Provide the [X, Y] coordinate of the cell's center where the given text is located.  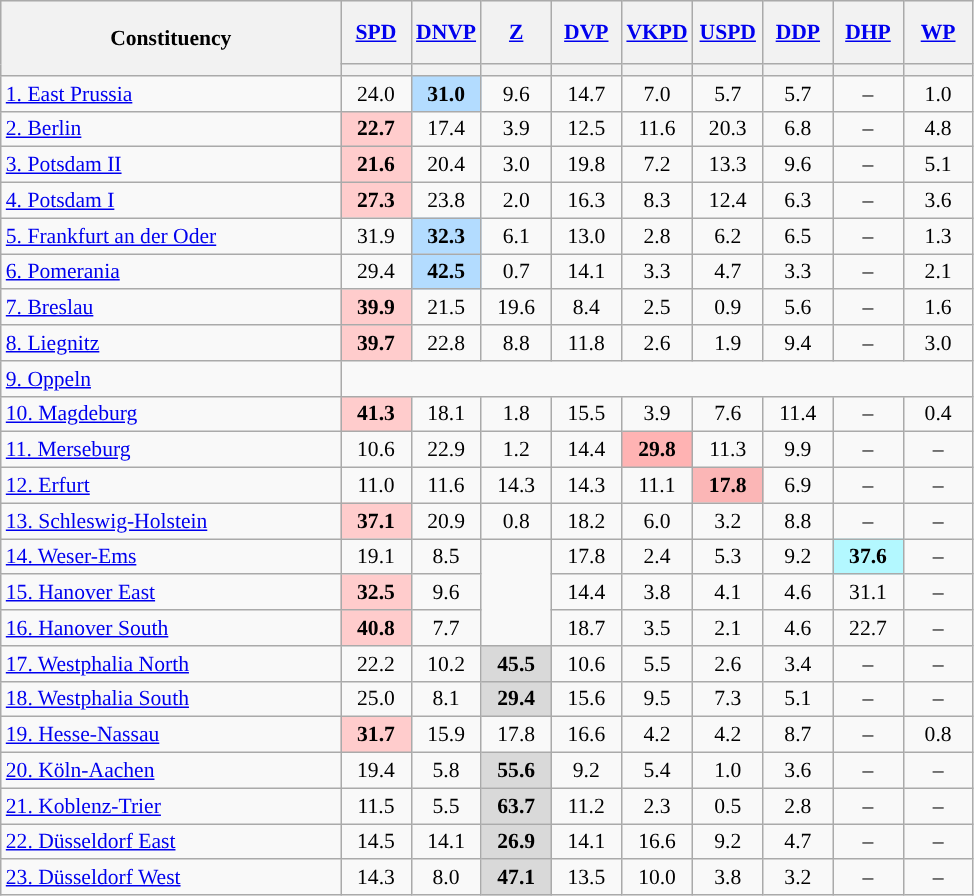
14.5 [376, 842]
9.4 [798, 343]
5.3 [728, 557]
8.0 [446, 878]
6.9 [798, 486]
6.3 [798, 201]
13. Schleswig-Holstein [171, 521]
9.5 [656, 699]
22. Düsseldorf East [171, 842]
7.2 [656, 165]
19.4 [376, 771]
0.4 [938, 414]
29.8 [656, 450]
5.6 [798, 308]
39.7 [376, 343]
19.6 [516, 308]
47.1 [516, 878]
19. Hesse-Nassau [171, 735]
22.8 [446, 343]
24.0 [376, 94]
6.5 [798, 236]
5.4 [656, 771]
21. Koblenz-Trier [171, 806]
31.9 [376, 236]
42.5 [446, 272]
22.9 [446, 450]
31.0 [446, 94]
13.0 [586, 236]
18.1 [446, 414]
11.8 [586, 343]
10. Magdeburg [171, 414]
45.5 [516, 664]
21.5 [446, 308]
18.7 [586, 628]
2.3 [656, 806]
31.1 [868, 593]
23. Düsseldorf West [171, 878]
10.0 [656, 878]
1.9 [728, 343]
25.0 [376, 699]
32.5 [376, 593]
27.3 [376, 201]
19.1 [376, 557]
DVP [586, 32]
15.6 [586, 699]
1.2 [516, 450]
2. Berlin [171, 129]
11.5 [376, 806]
11.4 [798, 414]
19.8 [586, 165]
8.4 [586, 308]
20. Köln-Aachen [171, 771]
14. Weser-Ems [171, 557]
15.9 [446, 735]
6. Pomerania [171, 272]
23.8 [446, 201]
11.2 [586, 806]
2.5 [656, 308]
5.8 [446, 771]
8.7 [798, 735]
4.8 [938, 129]
VKPD [656, 32]
41.3 [376, 414]
10.2 [446, 664]
12.5 [586, 129]
6.2 [728, 236]
USPD [728, 32]
17.4 [446, 129]
63.7 [516, 806]
17. Westphalia North [171, 664]
15. Hanover East [171, 593]
7.0 [656, 94]
26.9 [516, 842]
20.4 [446, 165]
2.0 [516, 201]
5. Frankfurt an der Oder [171, 236]
0.9 [728, 308]
21.6 [376, 165]
WP [938, 32]
15.5 [586, 414]
18. Westphalia South [171, 699]
7.6 [728, 414]
7.3 [728, 699]
16. Hanover South [171, 628]
4. Potsdam I [171, 201]
12.4 [728, 201]
8.3 [656, 201]
13.3 [728, 165]
Z [516, 32]
37.1 [376, 521]
11. Merseburg [171, 450]
32.3 [446, 236]
2.4 [656, 557]
1. East Prussia [171, 94]
3.4 [798, 664]
1.6 [938, 308]
0.7 [516, 272]
40.8 [376, 628]
8. Liegnitz [171, 343]
Constituency [171, 38]
12. Erfurt [171, 486]
20.9 [446, 521]
22.2 [376, 664]
8.1 [446, 699]
9. Oppeln [171, 379]
0.5 [728, 806]
20.3 [728, 129]
18.2 [586, 521]
9.9 [798, 450]
SPD [376, 32]
7. Breslau [171, 308]
55.6 [516, 771]
3. Potsdam II [171, 165]
DDP [798, 32]
6.8 [798, 129]
1.8 [516, 414]
37.6 [868, 557]
7.7 [446, 628]
4.1 [728, 593]
16.3 [586, 201]
1.3 [938, 236]
6.0 [656, 521]
11.1 [656, 486]
DNVP [446, 32]
14.7 [586, 94]
8.5 [446, 557]
6.1 [516, 236]
39.9 [376, 308]
11.3 [728, 450]
31.7 [376, 735]
11.0 [376, 486]
13.5 [586, 878]
3.5 [656, 628]
DHP [868, 32]
